Detect which cell encompasses the target text, then output its [X, Y] center coordinate. 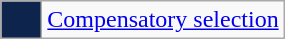
Compensatory selection [163, 20]
